Scan for the cell matching the given text and deliver its (X, Y) coordinate at center. 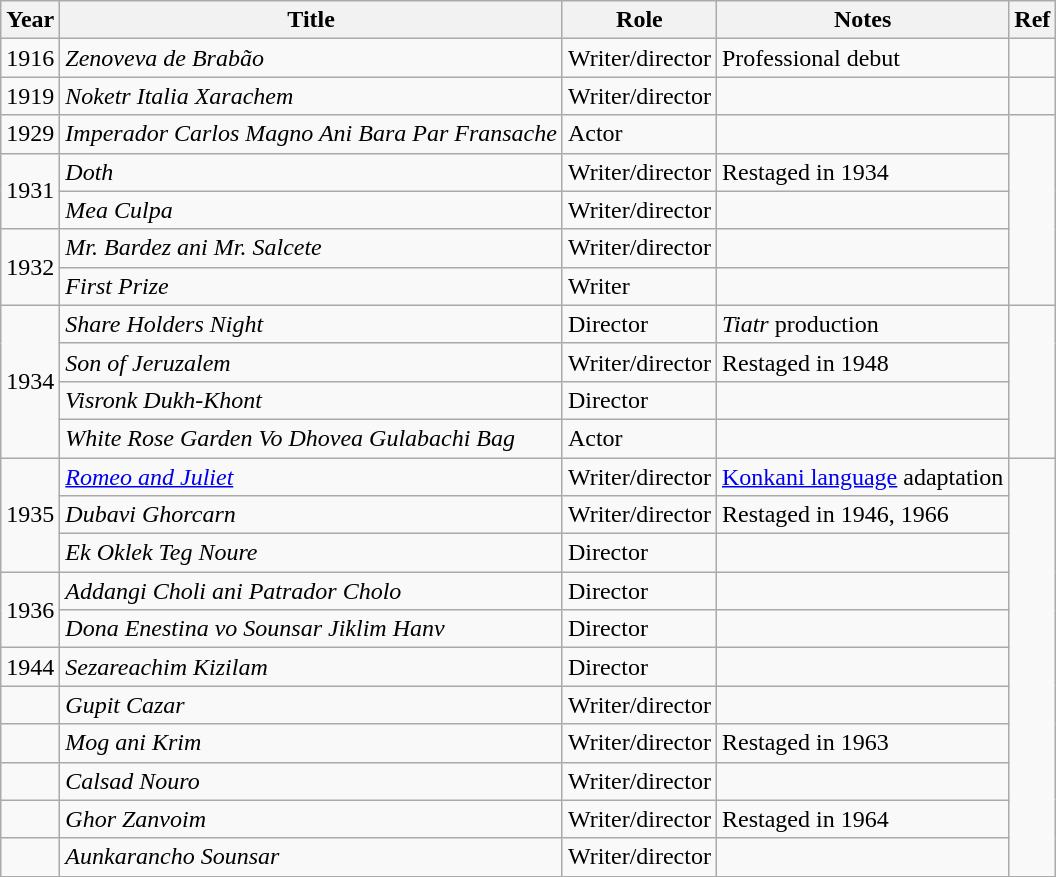
Role (639, 20)
Doth (312, 172)
First Prize (312, 286)
Restaged in 1948 (862, 362)
Zenoveva de Brabão (312, 58)
1919 (30, 96)
Restaged in 1934 (862, 172)
Visronk Dukh-Khont (312, 400)
Restaged in 1963 (862, 743)
Mog ani Krim (312, 743)
1934 (30, 381)
Restaged in 1946, 1966 (862, 515)
Aunkarancho Sounsar (312, 857)
Ek Oklek Teg Noure (312, 553)
Addangi Choli ani Patrador Cholo (312, 591)
Calsad Nouro (312, 781)
Year (30, 20)
1931 (30, 191)
Dona Enestina vo Sounsar Jiklim Hanv (312, 629)
1936 (30, 610)
Noketr Italia Xarachem (312, 96)
1944 (30, 667)
Share Holders Night (312, 324)
1935 (30, 515)
Son of Jeruzalem (312, 362)
1916 (30, 58)
Mr. Bardez ani Mr. Salcete (312, 248)
Ghor Zanvoim (312, 819)
Title (312, 20)
White Rose Garden Vo Dhovea Gulabachi Bag (312, 438)
Writer (639, 286)
Notes (862, 20)
Gupit Cazar (312, 705)
Restaged in 1964 (862, 819)
Dubavi Ghorcarn (312, 515)
Konkani language adaptation (862, 477)
Tiatr production (862, 324)
Imperador Carlos Magno Ani Bara Par Fransache (312, 134)
1932 (30, 267)
Ref (1032, 20)
1929 (30, 134)
Sezareachim Kizilam (312, 667)
Professional debut (862, 58)
Mea Culpa (312, 210)
Romeo and Juliet (312, 477)
